Determine the (X, Y) coordinate at the center of the cell enclosing the given text.  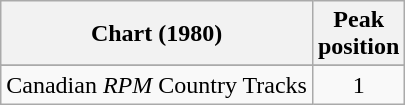
1 (358, 85)
Peakposition (358, 34)
Canadian RPM Country Tracks (157, 85)
Chart (1980) (157, 34)
